For the text-containing cell, return its midpoint in (x, y) coordinate format. 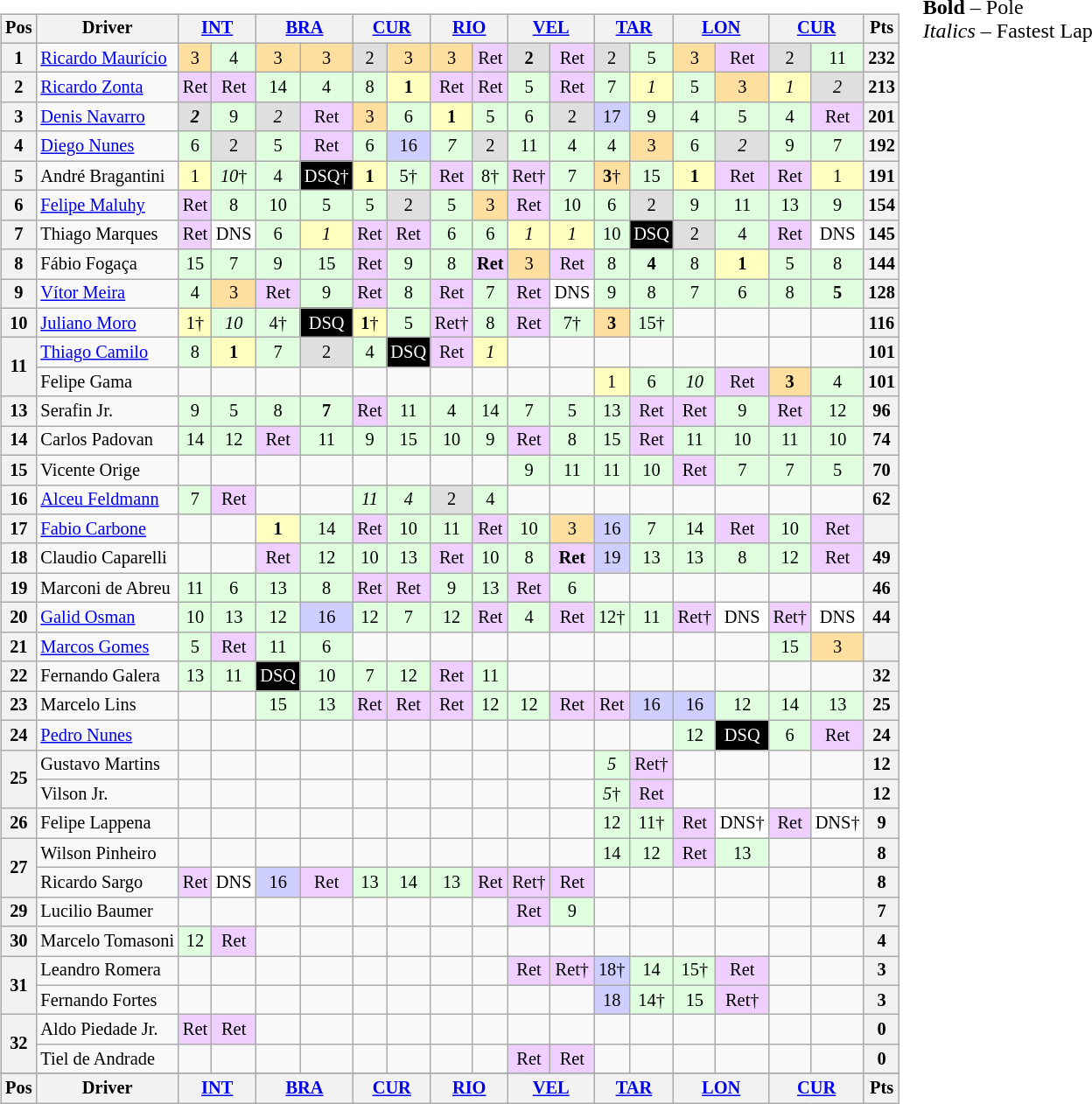
Marcelo Lins (107, 706)
3† (612, 176)
Marcelo Tomasoni (107, 941)
Gustavo Martins (107, 765)
Marcos Gomes (107, 646)
Juliano Moro (107, 323)
Lucilio Baumer (107, 912)
Aldo Piedade Jr. (107, 1030)
Fernando Fortes (107, 1000)
10† (234, 176)
Galid Osman (107, 618)
116 (881, 323)
Claudio Caparelli (107, 558)
12† (612, 618)
7† (572, 323)
Diego Nunes (107, 146)
232 (881, 58)
128 (881, 294)
26 (18, 823)
22 (18, 676)
Ricardo Maurício (107, 58)
Thiago Marques (107, 234)
Pedro Nunes (107, 735)
20 (18, 618)
Felipe Lappena (107, 823)
154 (881, 206)
21 (18, 646)
Tiel de Andrade (107, 1059)
49 (881, 558)
Denis Navarro (107, 117)
74 (881, 441)
Fabio Carbone (107, 529)
Leandro Romera (107, 971)
201 (881, 117)
Ricardo Zonta (107, 87)
192 (881, 146)
Vilson Jr. (107, 794)
31 (18, 985)
213 (881, 87)
André Bragantini (107, 176)
30 (18, 941)
Serafin Jr. (107, 411)
4† (277, 323)
14† (651, 1000)
Thiago Camilo (107, 353)
Wilson Pinheiro (107, 853)
Vítor Meira (107, 294)
Alceu Feldmann (107, 500)
27 (18, 868)
70 (881, 470)
Ricardo Sargo (107, 883)
29 (18, 912)
145 (881, 234)
191 (881, 176)
Fernando Galera (107, 676)
18† (612, 971)
11† (651, 823)
8† (490, 176)
Felipe Gama (107, 382)
44 (881, 618)
144 (881, 264)
23 (18, 706)
62 (881, 500)
Fábio Fogaça (107, 264)
Carlos Padovan (107, 441)
Vicente Orige (107, 470)
96 (881, 411)
46 (881, 588)
Felipe Maluhy (107, 206)
DSQ† (327, 176)
Marconi de Abreu (107, 588)
